Locate the cell with the specified text and output its (x, y) center coordinate. 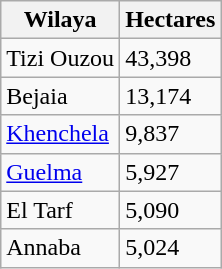
Guelma (60, 172)
Annaba (60, 248)
5,927 (170, 172)
5,090 (170, 210)
9,837 (170, 134)
Khenchela (60, 134)
Bejaia (60, 96)
5,024 (170, 248)
43,398 (170, 58)
Hectares (170, 20)
13,174 (170, 96)
Wilaya (60, 20)
El Tarf (60, 210)
Tizi Ouzou (60, 58)
